Extract the [x, y] coordinate from the center of the cell holding the provided text.  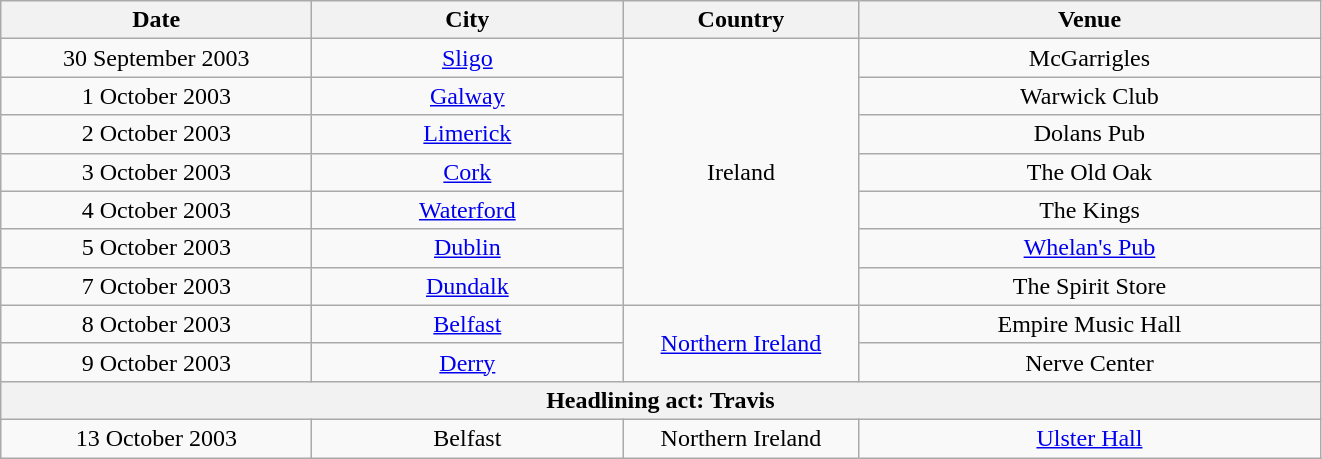
2 October 2003 [156, 134]
McGarrigles [1090, 58]
The Kings [1090, 210]
13 October 2003 [156, 438]
4 October 2003 [156, 210]
Ireland [741, 172]
Date [156, 20]
Galway [468, 96]
Waterford [468, 210]
The Spirit Store [1090, 286]
Dublin [468, 248]
9 October 2003 [156, 362]
Dolans Pub [1090, 134]
1 October 2003 [156, 96]
Nerve Center [1090, 362]
Cork [468, 172]
30 September 2003 [156, 58]
Dundalk [468, 286]
Venue [1090, 20]
Ulster Hall [1090, 438]
Limerick [468, 134]
City [468, 20]
7 October 2003 [156, 286]
Sligo [468, 58]
8 October 2003 [156, 324]
Country [741, 20]
Headlining act: Travis [660, 400]
Derry [468, 362]
Whelan's Pub [1090, 248]
The Old Oak [1090, 172]
Warwick Club [1090, 96]
3 October 2003 [156, 172]
5 October 2003 [156, 248]
Empire Music Hall [1090, 324]
